Pinpoint the cell where the given text exists, returning its [X, Y] midpoint coordinate. 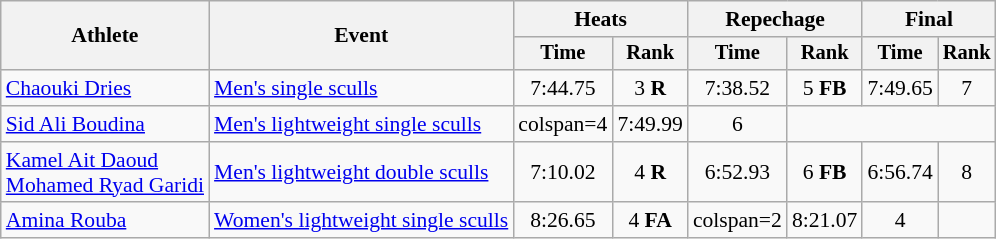
7:10.02 [562, 172]
Chaouki Dries [105, 88]
7 [967, 88]
6:52.93 [738, 172]
Event [361, 36]
Men's single sculls [361, 88]
4 R [650, 172]
7:38.52 [738, 88]
5 FB [824, 88]
8 [967, 172]
3 R [650, 88]
Sid Ali Boudina [105, 124]
7:49.65 [900, 88]
Repechage [776, 19]
7:44.75 [562, 88]
4 [900, 221]
Kamel Ait DaoudMohamed Ryad Garidi [105, 172]
8:26.65 [562, 221]
6 [738, 124]
colspan=4 [562, 124]
4 FA [650, 221]
7:49.99 [650, 124]
Heats [600, 19]
6:56.74 [900, 172]
Women's lightweight single sculls [361, 221]
8:21.07 [824, 221]
Final [928, 19]
Amina Rouba [105, 221]
colspan=2 [738, 221]
Men's lightweight double sculls [361, 172]
Men's lightweight single sculls [361, 124]
6 FB [824, 172]
Athlete [105, 36]
